Capture the cell that displays the provided text and extract its [x, y] central coordinate. 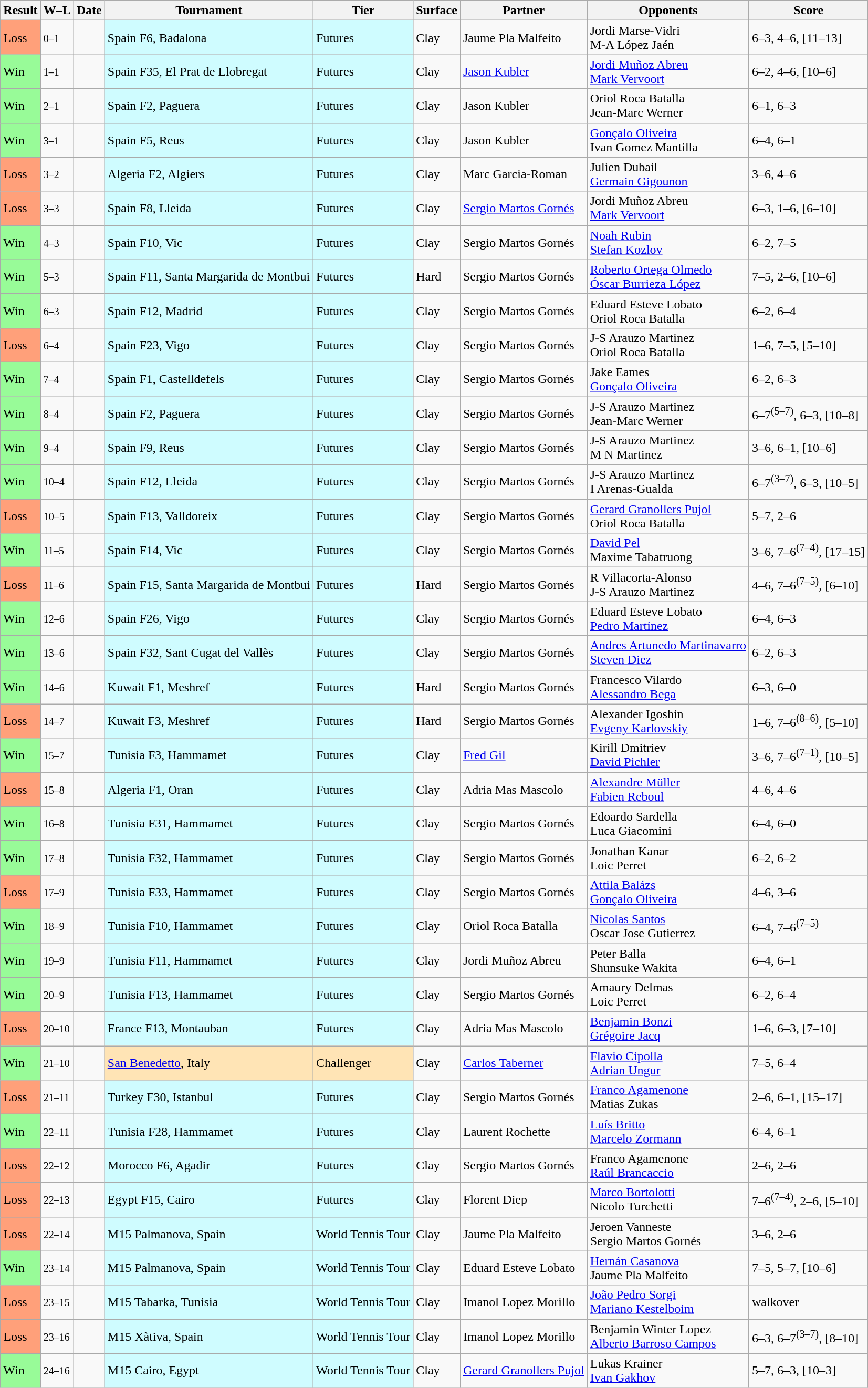
Luís Britto Marcelo Zormann [668, 1132]
2–6, 6–1, [15–17] [808, 1097]
13–6 [57, 652]
1–6, 7–6(8–6), [5–10] [808, 721]
5–7, 2–6 [808, 516]
Spain F23, Vigo [209, 345]
14–6 [57, 687]
M15 Xàtiva, Spain [209, 1337]
João Pedro Sorgi Mariano Kestelboim [668, 1302]
Jeroen Vanneste Sergio Martos Gornés [668, 1234]
21–11 [57, 1097]
Franco Agamenone Matias Zukas [668, 1097]
Jonathan Kanar Loic Perret [668, 857]
Marc Garcia-Roman [524, 174]
3–2 [57, 174]
Flavio Cipolla Adrian Ungur [668, 1063]
10–4 [57, 482]
Tunisia F31, Hammamet [209, 824]
6–4, 6–0 [808, 824]
4–6, 7–6(7–5), [6–10] [808, 584]
Spain F10, Vic [209, 243]
22–14 [57, 1234]
Tier [363, 11]
3–6, 2–6 [808, 1234]
0–1 [57, 38]
19–9 [57, 960]
1–6, 6–3, [7–10] [808, 1029]
Spain F12, Lleida [209, 482]
Spain F5, Reus [209, 140]
6–4, 7–6(7–5) [808, 926]
Turkey F30, Istanbul [209, 1097]
J-S Arauzo Martinez Jean-Marc Werner [668, 413]
6–7(5–7), 6–3, [10–8] [808, 413]
Opponents [668, 11]
23–16 [57, 1337]
Egypt F15, Cairo [209, 1200]
Score [808, 11]
Benjamin Bonzi Grégoire Jacq [668, 1029]
22–11 [57, 1132]
Eduard Esteve Lobato Oriol Roca Batalla [668, 311]
Surface [437, 11]
Kuwait F3, Meshref [209, 721]
Gonçalo Oliveira Ivan Gomez Mantilla [668, 140]
Edoardo Sardella Luca Giacomini [668, 824]
Spain F8, Lleida [209, 208]
12–6 [57, 619]
7–6(7–4), 2–6, [5–10] [808, 1200]
Tunisia F3, Hammamet [209, 755]
3–6, 7–6(7–1), [10–5] [808, 755]
6–4, 6–3 [808, 619]
Francesco Vilardo Alessandro Bega [668, 687]
6–7(3–7), 6–3, [10–5] [808, 482]
Hernán Casanova Jaume Pla Malfeito [668, 1268]
Eduard Esteve Lobato [524, 1268]
Tournament [209, 11]
6–2, 7–5 [808, 243]
Tunisia F33, Hammamet [209, 892]
Spain F26, Vigo [209, 619]
Date [89, 11]
1–6, 7–5, [5–10] [808, 345]
24–16 [57, 1370]
6–3, 4–6, [11–13] [808, 38]
Tunisia F11, Hammamet [209, 960]
Spain F15, Santa Margarida de Montbui [209, 584]
Tunisia F13, Hammamet [209, 995]
3–6, 6–1, [10–6] [808, 448]
21–10 [57, 1063]
Spain F14, Vic [209, 551]
23–15 [57, 1302]
8–4 [57, 413]
Carlos Taberner [524, 1063]
Oriol Roca Batalla [524, 926]
Spain F13, Valldoreix [209, 516]
14–7 [57, 721]
Noah Rubin Stefan Kozlov [668, 243]
Benjamin Winter Lopez Alberto Barroso Campos [668, 1337]
Kirill Dmitriev David Pichler [668, 755]
J-S Arauzo Martinez Oriol Roca Batalla [668, 345]
Tunisia F32, Hammamet [209, 857]
Laurent Rochette [524, 1132]
7–4 [57, 379]
Spain F6, Badalona [209, 38]
Andres Artunedo Martinavarro Steven Diez [668, 652]
6–3, 6–0 [808, 687]
Algeria F1, Oran [209, 789]
M15 Cairo, Egypt [209, 1370]
Spain F1, Castelldefels [209, 379]
Challenger [363, 1063]
Algeria F2, Algiers [209, 174]
Alexandre Müller Fabien Reboul [668, 789]
Gerard Granollers Pujol [524, 1370]
David Pel Maxime Tabatruong [668, 551]
Peter Balla Shunsuke Wakita [668, 960]
Spain F11, Santa Margarida de Montbui [209, 276]
18–9 [57, 926]
Julien Dubail Germain Gigounon [668, 174]
Tunisia F28, Hammamet [209, 1132]
7–5, 2–6, [10–6] [808, 276]
6–3, 1–6, [6–10] [808, 208]
San Benedetto, Italy [209, 1063]
10–5 [57, 516]
Amaury Delmas Loic Perret [668, 995]
Tunisia F10, Hammamet [209, 926]
Fred Gil [524, 755]
4–3 [57, 243]
Jake Eames Gonçalo Oliveira [668, 379]
6–2, 4–6, [10–6] [808, 71]
Morocco F6, Agadir [209, 1165]
22–12 [57, 1165]
R Villacorta-Alonso J-S Arauzo Martinez [668, 584]
Oriol Roca Batalla Jean-Marc Werner [668, 106]
France F13, Montauban [209, 1029]
20–10 [57, 1029]
6–3, 6–7(3–7), [8–10] [808, 1337]
J-S Arauzo Martinez M N Martinez [668, 448]
3–1 [57, 140]
Marco Bortolotti Nicolo Turchetti [668, 1200]
9–4 [57, 448]
5–7, 6–3, [10–3] [808, 1370]
15–8 [57, 789]
6–4 [57, 345]
15–7 [57, 755]
16–8 [57, 824]
Jordi Marse-Vidri M-A López Jaén [668, 38]
walkover [808, 1302]
6–3 [57, 311]
M15 Tabarka, Tunisia [209, 1302]
17–9 [57, 892]
7–5, 6–4 [808, 1063]
6–1, 6–3 [808, 106]
Alexander Igoshin Evgeny Karlovskiy [668, 721]
17–8 [57, 857]
Spain F9, Reus [209, 448]
Spain F32, Sant Cugat del Vallès [209, 652]
Florent Diep [524, 1200]
Gerard Granollers Pujol Oriol Roca Batalla [668, 516]
Lukas Krainer Ivan Gakhov [668, 1370]
22–13 [57, 1200]
1–1 [57, 71]
3–3 [57, 208]
4–6, 3–6 [808, 892]
Spain F12, Madrid [209, 311]
4–6, 4–6 [808, 789]
Spain F35, El Prat de Llobregat [209, 71]
6–2, 6–2 [808, 857]
Jordi Muñoz Abreu [524, 960]
Franco Agamenone Raúl Brancaccio [668, 1165]
11–5 [57, 551]
Partner [524, 11]
7–5, 5–7, [10–6] [808, 1268]
5–3 [57, 276]
Nicolas Santos Oscar Jose Gutierrez [668, 926]
Result [20, 11]
W–L [57, 11]
11–6 [57, 584]
2–6, 2–6 [808, 1165]
3–6, 7–6(7–4), [17–15] [808, 551]
Attila Balázs Gonçalo Oliveira [668, 892]
Roberto Ortega Olmedo Óscar Burrieza López [668, 276]
2–1 [57, 106]
Kuwait F1, Meshref [209, 687]
23–14 [57, 1268]
3–6, 4–6 [808, 174]
J-S Arauzo Martinez I Arenas-Gualda [668, 482]
20–9 [57, 995]
Eduard Esteve Lobato Pedro Martínez [668, 619]
